Capture the cell that displays the provided text and extract its [X, Y] central coordinate. 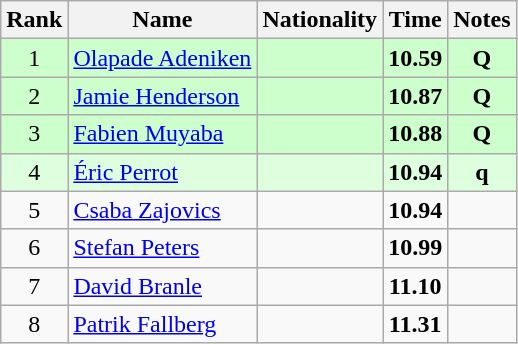
Éric Perrot [162, 172]
10.88 [416, 134]
1 [34, 58]
Rank [34, 20]
10.87 [416, 96]
Jamie Henderson [162, 96]
11.10 [416, 286]
Csaba Zajovics [162, 210]
11.31 [416, 324]
Patrik Fallberg [162, 324]
3 [34, 134]
10.99 [416, 248]
Fabien Muyaba [162, 134]
David Branle [162, 286]
5 [34, 210]
2 [34, 96]
Nationality [320, 20]
Olapade Adeniken [162, 58]
8 [34, 324]
7 [34, 286]
Name [162, 20]
q [482, 172]
4 [34, 172]
Notes [482, 20]
10.59 [416, 58]
6 [34, 248]
Time [416, 20]
Stefan Peters [162, 248]
